Scan for the cell matching the given text and deliver its [x, y] coordinate at center. 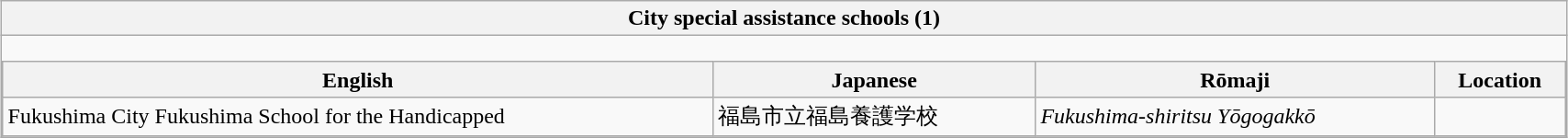
福島市立福島養護学校 [874, 116]
Location [1499, 79]
Japanese [874, 79]
Fukushima-shiritsu Yōgogakkō [1236, 116]
English [358, 79]
Rōmaji [1236, 79]
Fukushima City Fukushima School for the Handicapped [358, 116]
City special assistance schools (1) [784, 18]
English Japanese Rōmaji Location Fukushima City Fukushima School for the Handicapped 福島市立福島養護学校 Fukushima-shiritsu Yōgogakkō [784, 86]
